Determine the [X, Y] coordinate at the center of the cell enclosing the given text.  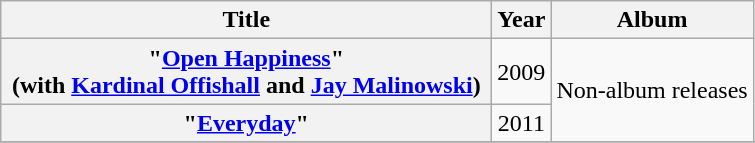
Year [522, 20]
Non-album releases [652, 90]
"Open Happiness"(with Kardinal Offishall and Jay Malinowski) [246, 72]
2011 [522, 123]
"Everyday" [246, 123]
2009 [522, 72]
Title [246, 20]
Album [652, 20]
